Scan for the cell matching the given text and deliver its [x, y] coordinate at center. 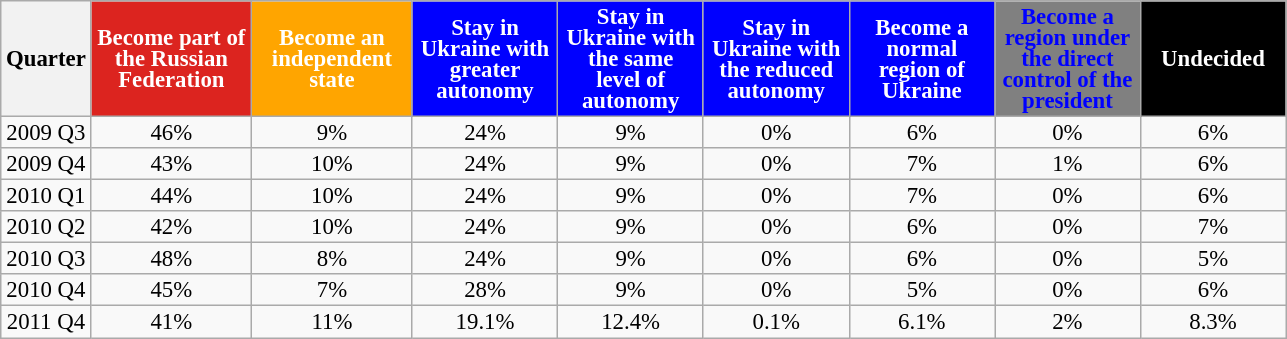
Quarter [46, 59]
28% [485, 290]
Stay in Ukraine with the same level of autonomy [631, 59]
45% [172, 290]
43% [172, 164]
Become an independent state [332, 59]
44% [172, 196]
19.1% [485, 322]
0.1% [776, 322]
2011 Q4 [46, 322]
2009 Q4 [46, 164]
Become part of the Russian Federation [172, 59]
8% [332, 259]
Stay in Ukraine with greater autonomy [485, 59]
48% [172, 259]
2% [1068, 322]
Become a region under the direct control of the president [1068, 59]
11% [332, 322]
2010 Q2 [46, 227]
1% [1068, 164]
42% [172, 227]
Undecided [1213, 59]
12.4% [631, 322]
41% [172, 322]
8.3% [1213, 322]
6.1% [922, 322]
Stay in Ukraine with the reduced autonomy [776, 59]
Become a normal region of Ukraine [922, 59]
46% [172, 133]
2009 Q3 [46, 133]
2010 Q3 [46, 259]
2010 Q4 [46, 290]
2010 Q1 [46, 196]
